Identify which cell holds the provided text, then report its (X, Y) central coordinate. 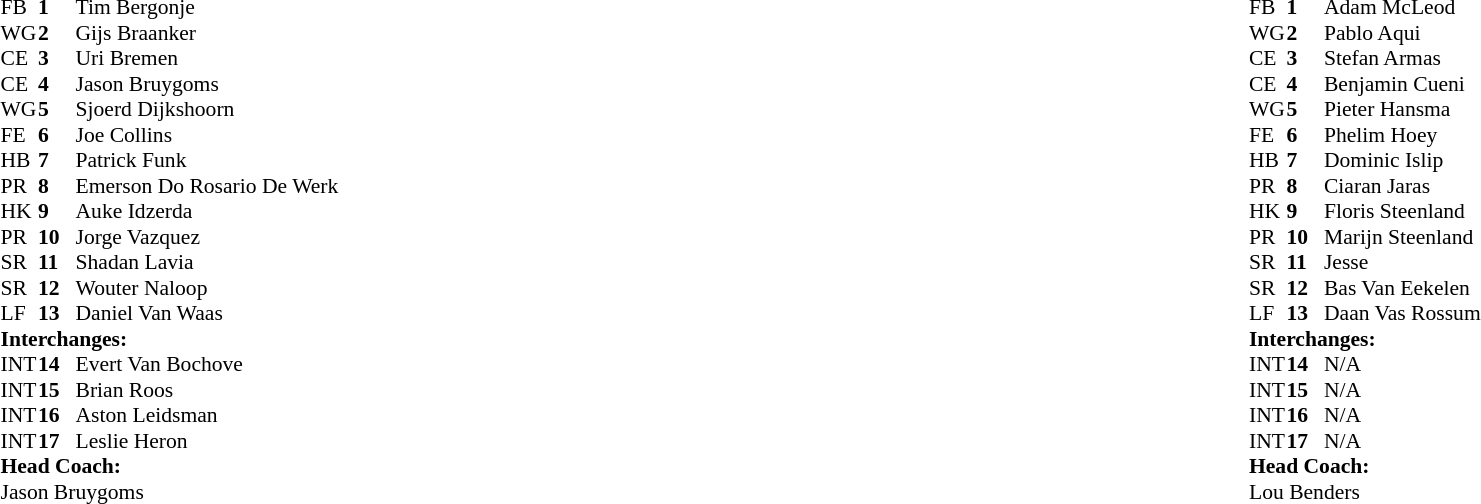
Patrick Funk (208, 161)
Auke Idzerda (208, 211)
Jorge Vazquez (208, 237)
Daniel Van Waas (208, 313)
Benjamin Cueni (1402, 84)
Stefan Armas (1402, 59)
Wouter Naloop (208, 288)
Evert Van Bochove (208, 365)
Dominic Islip (1402, 161)
Floris Steenland (1402, 211)
Daan Vas Rossum (1402, 313)
Brian Roos (208, 390)
Pieter Hansma (1402, 109)
Gijs Braanker (208, 33)
Emerson Do Rosario De Werk (208, 186)
Jesse (1402, 263)
Marijn Steenland (1402, 237)
Phelim Hoey (1402, 135)
Aston Leidsman (208, 415)
Leslie Heron (208, 441)
Jason Bruygoms (208, 84)
Pablo Aqui (1402, 33)
Ciaran Jaras (1402, 186)
Shadan Lavia (208, 263)
Joe Collins (208, 135)
Uri Bremen (208, 59)
Bas Van Eekelen (1402, 288)
Sjoerd Dijkshoorn (208, 109)
